Identify which cell holds the provided text, then report its (X, Y) central coordinate. 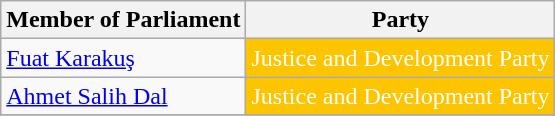
Party (400, 20)
Ahmet Salih Dal (124, 96)
Fuat Karakuş (124, 58)
Member of Parliament (124, 20)
